Output the [x, y] coordinate of the center of the cell containing the given text.  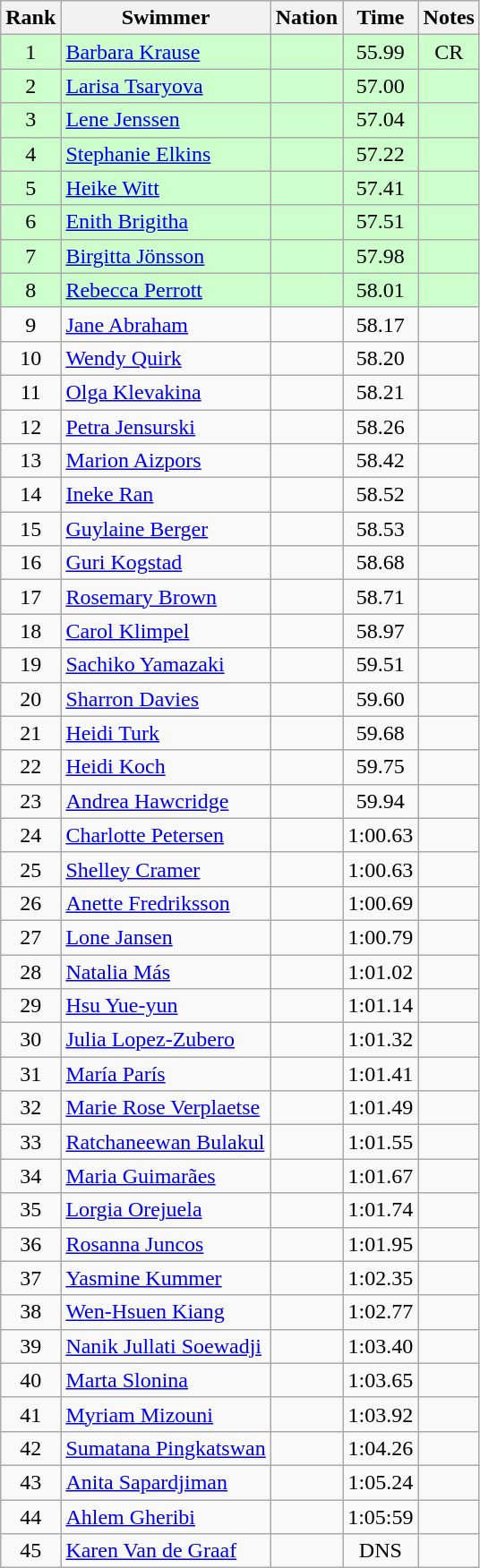
36 [30, 1244]
58.26 [381, 427]
58.20 [381, 358]
58.42 [381, 461]
Shelley Cramer [166, 869]
1 [30, 52]
Marion Aizpors [166, 461]
Birgitta Jönsson [166, 256]
1:00.79 [381, 937]
CR [449, 52]
55.99 [381, 52]
57.00 [381, 86]
1:03.92 [381, 1414]
23 [30, 801]
Rank [30, 18]
Maria Guimarães [166, 1176]
1:01.55 [381, 1142]
30 [30, 1040]
Rosanna Juncos [166, 1244]
59.94 [381, 801]
58.01 [381, 290]
Heike Witt [166, 188]
2 [30, 86]
15 [30, 529]
Karen Van de Graaf [166, 1551]
Ratchaneewan Bulakul [166, 1142]
Stephanie Elkins [166, 154]
57.04 [381, 120]
28 [30, 971]
Rosemary Brown [166, 597]
9 [30, 324]
Anette Fredriksson [166, 903]
11 [30, 392]
43 [30, 1482]
Nation [306, 18]
DNS [381, 1551]
18 [30, 631]
Carol Klimpel [166, 631]
58.97 [381, 631]
1:05.24 [381, 1482]
1:05:59 [381, 1517]
59.51 [381, 665]
3 [30, 120]
1:00.69 [381, 903]
57.41 [381, 188]
59.75 [381, 767]
58.17 [381, 324]
Barbara Krause [166, 52]
1:01.32 [381, 1040]
Yasmine Kummer [166, 1278]
57.51 [381, 222]
31 [30, 1074]
41 [30, 1414]
Ahlem Gheribi [166, 1517]
Olga Klevakina [166, 392]
16 [30, 563]
Charlotte Petersen [166, 835]
33 [30, 1142]
5 [30, 188]
4 [30, 154]
Heidi Turk [166, 733]
12 [30, 427]
24 [30, 835]
Sachiko Yamazaki [166, 665]
1:01.41 [381, 1074]
17 [30, 597]
Julia Lopez-Zubero [166, 1040]
8 [30, 290]
1:02.77 [381, 1312]
1:01.74 [381, 1210]
1:04.26 [381, 1448]
22 [30, 767]
45 [30, 1551]
Guylaine Berger [166, 529]
6 [30, 222]
Time [381, 18]
27 [30, 937]
40 [30, 1380]
Heidi Koch [166, 767]
58.52 [381, 495]
58.21 [381, 392]
1:01.49 [381, 1108]
Rebecca Perrott [166, 290]
1:03.65 [381, 1380]
Andrea Hawcridge [166, 801]
58.53 [381, 529]
Ineke Ran [166, 495]
32 [30, 1108]
Guri Kogstad [166, 563]
Marta Slonina [166, 1380]
Sharron Davies [166, 699]
Hsu Yue-yun [166, 1006]
Lene Jenssen [166, 120]
Nanik Jullati Soewadji [166, 1346]
Larisa Tsaryova [166, 86]
19 [30, 665]
29 [30, 1006]
Enith Brigitha [166, 222]
Myriam Mizouni [166, 1414]
1:01.95 [381, 1244]
37 [30, 1278]
42 [30, 1448]
35 [30, 1210]
38 [30, 1312]
Swimmer [166, 18]
58.68 [381, 563]
Marie Rose Verplaetse [166, 1108]
Lone Jansen [166, 937]
Petra Jensurski [166, 427]
39 [30, 1346]
13 [30, 461]
7 [30, 256]
Jane Abraham [166, 324]
Sumatana Pingkatswan [166, 1448]
25 [30, 869]
1:02.35 [381, 1278]
57.22 [381, 154]
58.71 [381, 597]
44 [30, 1517]
26 [30, 903]
57.98 [381, 256]
1:03.40 [381, 1346]
21 [30, 733]
Notes [449, 18]
59.60 [381, 699]
Wendy Quirk [166, 358]
María París [166, 1074]
10 [30, 358]
1:01.02 [381, 971]
Natalia Más [166, 971]
Wen-Hsuen Kiang [166, 1312]
59.68 [381, 733]
14 [30, 495]
1:01.67 [381, 1176]
20 [30, 699]
Lorgia Orejuela [166, 1210]
1:01.14 [381, 1006]
Anita Sapardjiman [166, 1482]
34 [30, 1176]
